Locate the cell with the specified text and output its [X, Y] center coordinate. 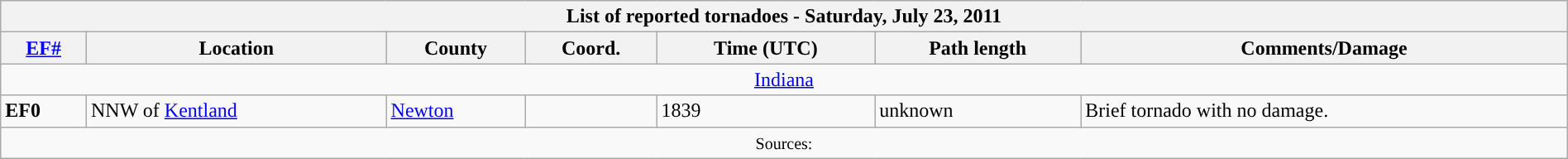
Comments/Damage [1325, 48]
Coord. [590, 48]
Brief tornado with no damage. [1325, 111]
Indiana [784, 79]
Time (UTC) [766, 48]
unknown [978, 111]
Newton [456, 111]
1839 [766, 111]
Path length [978, 48]
Location [237, 48]
List of reported tornadoes - Saturday, July 23, 2011 [784, 17]
County [456, 48]
EF# [44, 48]
NNW of Kentland [237, 111]
Sources: [784, 142]
EF0 [44, 111]
